Detect which cell encompasses the target text, then output its [X, Y] center coordinate. 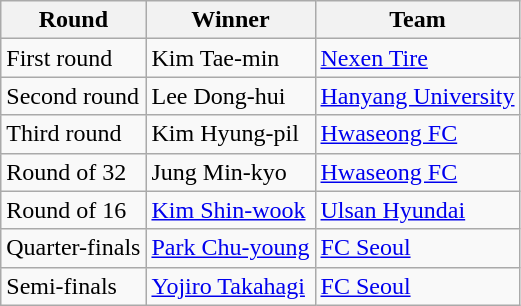
Park Chu-young [230, 248]
Winner [230, 20]
Second round [74, 96]
Lee Dong-hui [230, 96]
Kim Tae-min [230, 58]
Quarter-finals [74, 248]
Third round [74, 134]
Yojiro Takahagi [230, 286]
Round [74, 20]
Round of 16 [74, 210]
Jung Min-kyo [230, 172]
Kim Hyung-pil [230, 134]
Hanyang University [418, 96]
Semi-finals [74, 286]
Ulsan Hyundai [418, 210]
Kim Shin-wook [230, 210]
Nexen Tire [418, 58]
Round of 32 [74, 172]
First round [74, 58]
Team [418, 20]
